Identify which cell holds the provided text, then report its (X, Y) central coordinate. 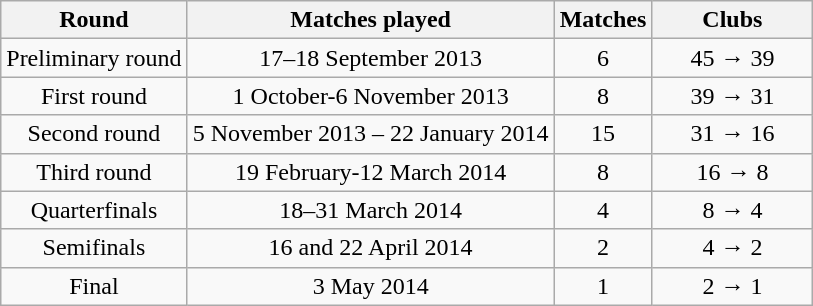
16 and 22 April 2014 (370, 248)
Third round (94, 172)
Semifinals (94, 248)
16 → 8 (732, 172)
3 May 2014 (370, 286)
8 → 4 (732, 210)
5 November 2013 – 22 January 2014 (370, 134)
Matches played (370, 20)
17–18 September 2013 (370, 58)
Clubs (732, 20)
2 → 1 (732, 286)
1 (603, 286)
Second round (94, 134)
1 October-6 November 2013 (370, 96)
Round (94, 20)
39 → 31 (732, 96)
First round (94, 96)
Matches (603, 20)
18–31 March 2014 (370, 210)
6 (603, 58)
19 February-12 March 2014 (370, 172)
Quarterfinals (94, 210)
4 (603, 210)
45 → 39 (732, 58)
Preliminary round (94, 58)
Final (94, 286)
31 → 16 (732, 134)
15 (603, 134)
4 → 2 (732, 248)
2 (603, 248)
